Identify which cell holds the provided text, then report its (X, Y) central coordinate. 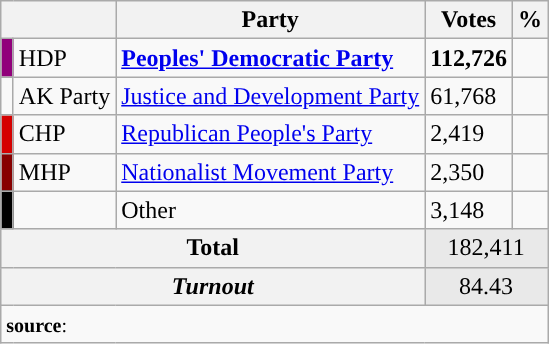
Turnout (213, 286)
AK Party (64, 96)
Party (270, 20)
source: (274, 324)
Votes (469, 20)
Other (270, 210)
61,768 (469, 96)
CHP (64, 134)
Republican People's Party (270, 134)
Peoples' Democratic Party (270, 58)
Nationalist Movement Party (270, 172)
2,419 (469, 134)
182,411 (486, 248)
MHP (64, 172)
Total (213, 248)
84.43 (486, 286)
112,726 (469, 58)
2,350 (469, 172)
Justice and Development Party (270, 96)
% (530, 20)
3,148 (469, 210)
HDP (64, 58)
